Search for the cell housing the specified text and yield its (x, y) center coordinate. 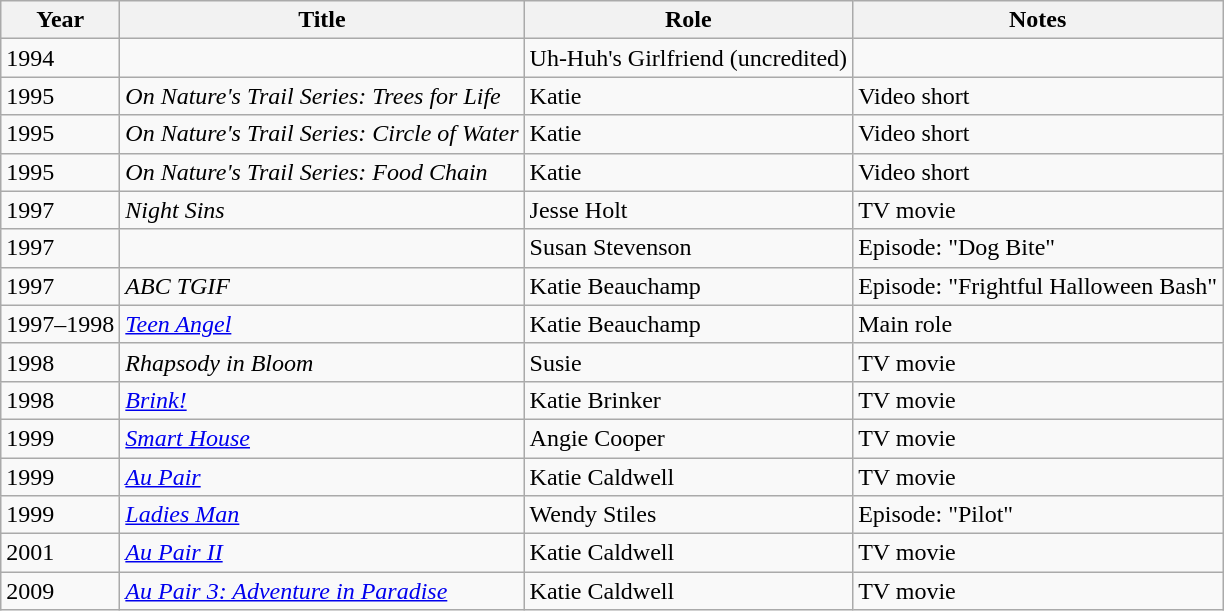
Title (322, 20)
Ladies Man (322, 515)
Teen Angel (322, 324)
On Nature's Trail Series: Trees for Life (322, 96)
Susan Stevenson (688, 248)
Angie Cooper (688, 438)
1994 (60, 58)
Main role (1038, 324)
Episode: "Pilot" (1038, 515)
Au Pair II (322, 553)
Uh-Huh's Girlfriend (uncredited) (688, 58)
Notes (1038, 20)
Role (688, 20)
Year (60, 20)
Episode: "Dog Bite" (1038, 248)
ABC TGIF (322, 286)
Wendy Stiles (688, 515)
Episode: "Frightful Halloween Bash" (1038, 286)
Smart House (322, 438)
Jesse Holt (688, 210)
Susie (688, 362)
2001 (60, 553)
Au Pair 3: Adventure in Paradise (322, 591)
Rhapsody in Bloom (322, 362)
On Nature's Trail Series: Circle of Water (322, 134)
2009 (60, 591)
On Nature's Trail Series: Food Chain (322, 172)
Au Pair (322, 477)
Night Sins (322, 210)
Katie Brinker (688, 400)
1997–1998 (60, 324)
Brink! (322, 400)
